Extract the (x, y) coordinate from the center of the cell holding the provided text.  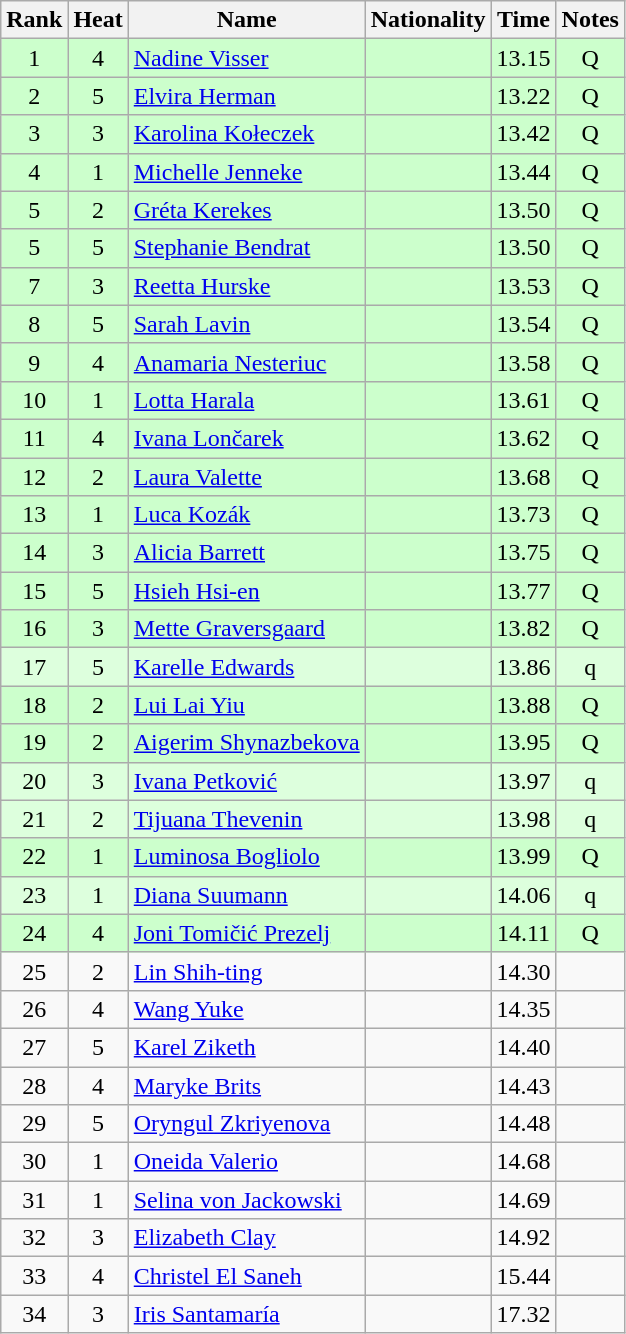
26 (34, 1009)
13.88 (524, 705)
24 (34, 933)
14.35 (524, 1009)
28 (34, 1085)
Ivana Lončarek (246, 438)
Lotta Harala (246, 400)
Anamaria Nesteriuc (246, 362)
13.75 (524, 553)
Heat (98, 20)
Iris Santamaría (246, 1314)
Name (246, 20)
Tijuana Thevenin (246, 819)
Luminosa Bogliolo (246, 857)
Reetta Hurske (246, 286)
Karolina Kołeczek (246, 134)
14.92 (524, 1238)
19 (34, 743)
Wang Yuke (246, 1009)
34 (34, 1314)
Luca Kozák (246, 515)
Ivana Petković (246, 781)
7 (34, 286)
8 (34, 324)
14.43 (524, 1085)
11 (34, 438)
14.11 (524, 933)
13.62 (524, 438)
14 (34, 553)
32 (34, 1238)
Maryke Brits (246, 1085)
16 (34, 629)
Hsieh Hsi-en (246, 591)
Karel Ziketh (246, 1047)
13.54 (524, 324)
13.98 (524, 819)
12 (34, 477)
23 (34, 895)
15 (34, 591)
27 (34, 1047)
13.53 (524, 286)
Alicia Barrett (246, 553)
14.48 (524, 1124)
Time (524, 20)
Nationality (428, 20)
Oryngul Zkriyenova (246, 1124)
Aigerim Shynazbekova (246, 743)
25 (34, 971)
13.86 (524, 667)
Lui Lai Yiu (246, 705)
Elizabeth Clay (246, 1238)
Oneida Valerio (246, 1162)
Notes (590, 20)
13.61 (524, 400)
14.06 (524, 895)
Karelle Edwards (246, 667)
13 (34, 515)
Mette Graversgaard (246, 629)
17 (34, 667)
14.68 (524, 1162)
13.42 (524, 134)
14.69 (524, 1200)
13.77 (524, 591)
31 (34, 1200)
Gréta Kerekes (246, 210)
21 (34, 819)
22 (34, 857)
13.99 (524, 857)
9 (34, 362)
Selina von Jackowski (246, 1200)
20 (34, 781)
14.40 (524, 1047)
30 (34, 1162)
33 (34, 1276)
Laura Valette (246, 477)
Rank (34, 20)
Christel El Saneh (246, 1276)
Lin Shih-ting (246, 971)
Michelle Jenneke (246, 172)
Sarah Lavin (246, 324)
Elvira Herman (246, 96)
Stephanie Bendrat (246, 248)
18 (34, 705)
Nadine Visser (246, 58)
Joni Tomičić Prezelj (246, 933)
13.95 (524, 743)
13.82 (524, 629)
29 (34, 1124)
10 (34, 400)
13.73 (524, 515)
13.15 (524, 58)
13.44 (524, 172)
13.22 (524, 96)
Diana Suumann (246, 895)
15.44 (524, 1276)
17.32 (524, 1314)
13.97 (524, 781)
13.58 (524, 362)
13.68 (524, 477)
14.30 (524, 971)
